Output the (x, y) coordinate of the center of the cell containing the given text.  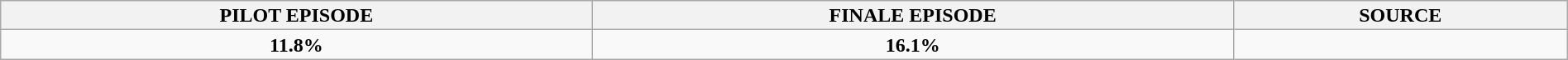
16.1% (913, 45)
FINALE EPISODE (913, 15)
PILOT EPISODE (296, 15)
SOURCE (1400, 15)
11.8% (296, 45)
